Provide the [X, Y] coordinate of the cell's center where the given text is located.  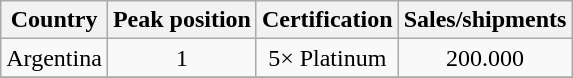
Certification [327, 20]
Peak position [182, 20]
200.000 [485, 58]
1 [182, 58]
Country [54, 20]
Argentina [54, 58]
Sales/shipments [485, 20]
5× Platinum [327, 58]
